Determine the [X, Y] coordinate at the center of the cell enclosing the given text.  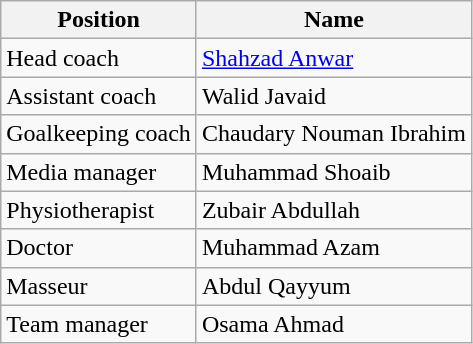
Assistant coach [99, 96]
Zubair Abdullah [334, 210]
Masseur [99, 286]
Walid Javaid [334, 96]
Doctor [99, 248]
Name [334, 20]
Physiotherapist [99, 210]
Position [99, 20]
Abdul Qayyum [334, 286]
Osama Ahmad [334, 324]
Team manager [99, 324]
Head coach [99, 58]
Muhammad Shoaib [334, 172]
Muhammad Azam [334, 248]
Goalkeeping coach [99, 134]
Chaudary Nouman Ibrahim [334, 134]
Media manager [99, 172]
Shahzad Anwar [334, 58]
